Locate the cell with the specified text and output its (x, y) center coordinate. 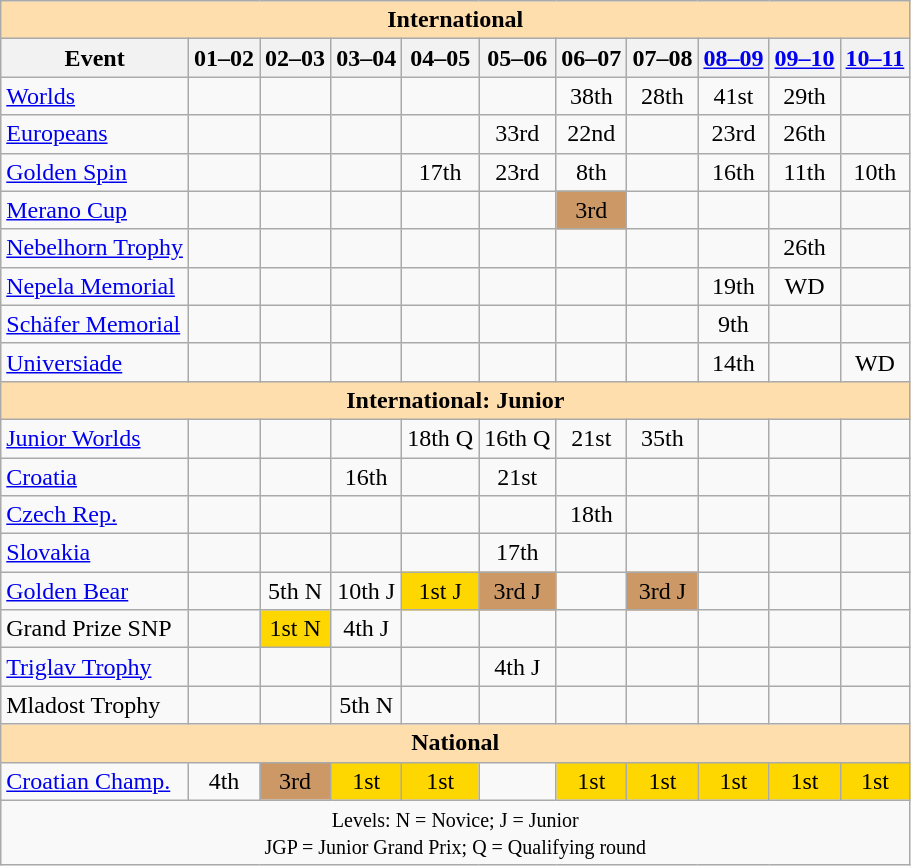
Worlds (95, 96)
33rd (518, 134)
08–09 (734, 58)
18th Q (440, 438)
Europeans (95, 134)
01–02 (224, 58)
National (456, 743)
Junior Worlds (95, 438)
Levels: N = Novice; J = Junior JGP = Junior Grand Prix; Q = Qualifying round (456, 832)
35th (662, 438)
1st J (440, 591)
11th (804, 172)
06–07 (592, 58)
Golden Spin (95, 172)
International (456, 20)
38th (592, 96)
8th (592, 172)
10th J (366, 591)
Slovakia (95, 553)
16th Q (518, 438)
Triglav Trophy (95, 667)
Merano Cup (95, 210)
29th (804, 96)
07–08 (662, 58)
09–10 (804, 58)
02–03 (296, 58)
Croatia (95, 477)
Universiade (95, 362)
1st N (296, 629)
18th (592, 515)
Golden Bear (95, 591)
Nebelhorn Trophy (95, 248)
41st (734, 96)
Nepela Memorial (95, 286)
Event (95, 58)
Schäfer Memorial (95, 324)
Mladost Trophy (95, 705)
Czech Rep. (95, 515)
28th (662, 96)
04–05 (440, 58)
10th (875, 172)
19th (734, 286)
Croatian Champ. (95, 781)
14th (734, 362)
03–04 (366, 58)
4th (224, 781)
9th (734, 324)
10–11 (875, 58)
22nd (592, 134)
05–06 (518, 58)
Grand Prize SNP (95, 629)
International: Junior (456, 400)
